For the text-containing cell, return its midpoint in [X, Y] coordinate format. 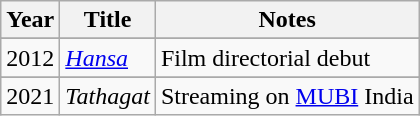
Year [30, 20]
Tathagat [108, 96]
Streaming on MUBI India [287, 96]
Film directorial debut [287, 58]
2012 [30, 58]
Title [108, 20]
Notes [287, 20]
Hansa [108, 58]
2021 [30, 96]
